Locate the cell with the specified text and output its [x, y] center coordinate. 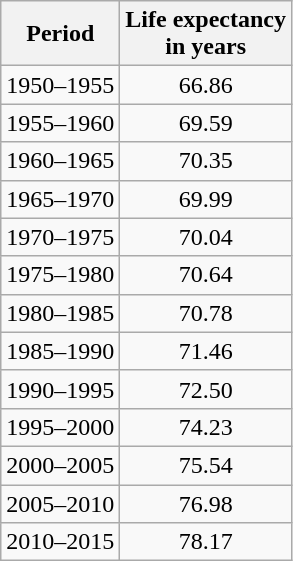
70.35 [206, 161]
70.78 [206, 313]
1985–1990 [60, 351]
70.64 [206, 275]
74.23 [206, 427]
2000–2005 [60, 465]
1955–1960 [60, 123]
72.50 [206, 389]
70.04 [206, 237]
1990–1995 [60, 389]
Period [60, 34]
1995–2000 [60, 427]
1965–1970 [60, 199]
69.59 [206, 123]
66.86 [206, 85]
75.54 [206, 465]
69.99 [206, 199]
Life expectancyin years [206, 34]
1950–1955 [60, 85]
1960–1965 [60, 161]
78.17 [206, 542]
1975–1980 [60, 275]
1980–1985 [60, 313]
71.46 [206, 351]
2005–2010 [60, 503]
76.98 [206, 503]
1970–1975 [60, 237]
2010–2015 [60, 542]
